From the cell containing the given text, extract its center point as (x, y) coordinate. 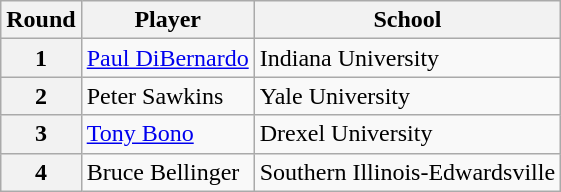
Tony Bono (168, 134)
Paul DiBernardo (168, 58)
Round (41, 20)
Southern Illinois-Edwardsville (407, 172)
1 (41, 58)
Yale University (407, 96)
2 (41, 96)
3 (41, 134)
Drexel University (407, 134)
4 (41, 172)
School (407, 20)
Bruce Bellinger (168, 172)
Indiana University (407, 58)
Player (168, 20)
Peter Sawkins (168, 96)
